Identify which cell holds the provided text, then report its [X, Y] central coordinate. 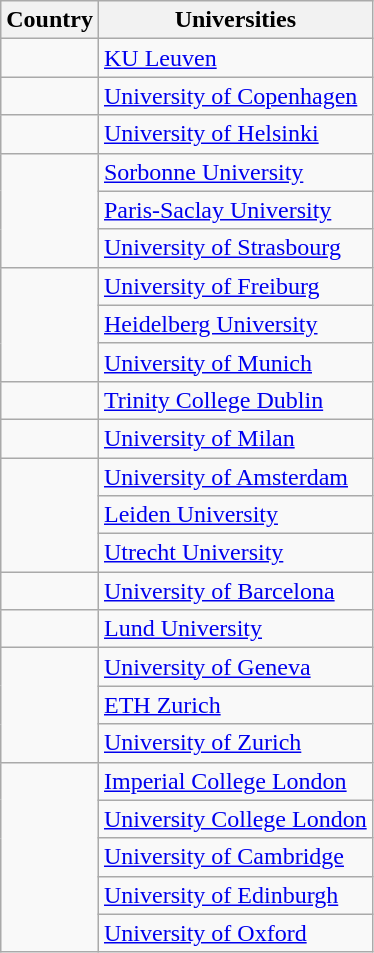
University of Cambridge [235, 857]
University of Edinburgh [235, 895]
Country [50, 20]
Heidelberg University [235, 324]
Paris-Saclay University [235, 210]
Lund University [235, 629]
Sorbonne University [235, 172]
University of Amsterdam [235, 477]
Universities [235, 20]
University of Munich [235, 362]
ETH Zurich [235, 705]
Trinity College Dublin [235, 400]
University of Barcelona [235, 591]
University of Copenhagen [235, 96]
University of Oxford [235, 933]
University of Milan [235, 438]
University of Geneva [235, 667]
Utrecht University [235, 553]
Imperial College London [235, 781]
University of Strasbourg [235, 248]
Leiden University [235, 515]
University of Helsinki [235, 134]
University College London [235, 819]
KU Leuven [235, 58]
University of Freiburg [235, 286]
University of Zurich [235, 743]
